Return [x, y] of the center of cell containing provided text 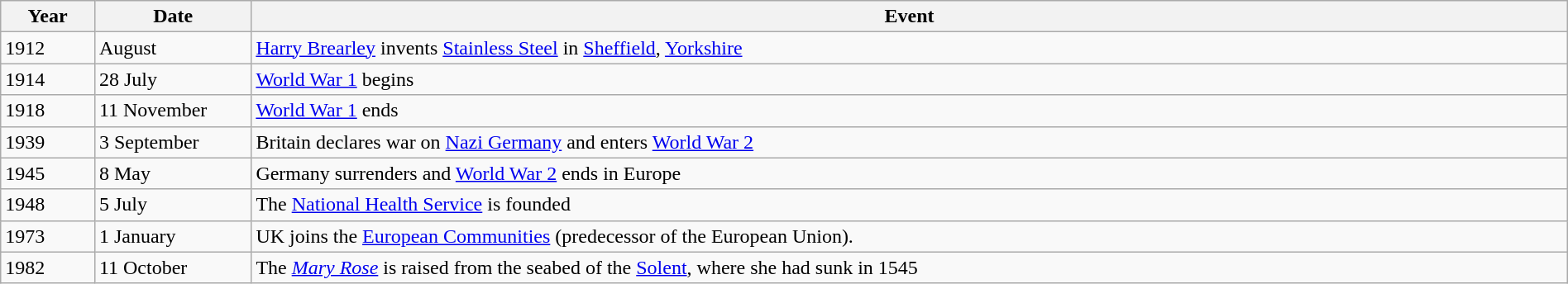
Event [910, 17]
1939 [48, 142]
World War 1 ends [910, 111]
11 November [172, 111]
UK joins the European Communities (predecessor of the European Union). [910, 236]
8 May [172, 173]
1948 [48, 205]
1945 [48, 173]
1982 [48, 267]
5 July [172, 205]
Germany surrenders and World War 2 ends in Europe [910, 173]
3 September [172, 142]
The Mary Rose is raised from the seabed of the Solent, where she had sunk in 1545 [910, 267]
1912 [48, 48]
1914 [48, 79]
August [172, 48]
Britain declares war on Nazi Germany and enters World War 2 [910, 142]
1 January [172, 236]
World War 1 begins [910, 79]
Date [172, 17]
1973 [48, 236]
Harry Brearley invents Stainless Steel in Sheffield, Yorkshire [910, 48]
28 July [172, 79]
1918 [48, 111]
The National Health Service is founded [910, 205]
Year [48, 17]
11 October [172, 267]
